Search for the cell housing the specified text and yield its [X, Y] center coordinate. 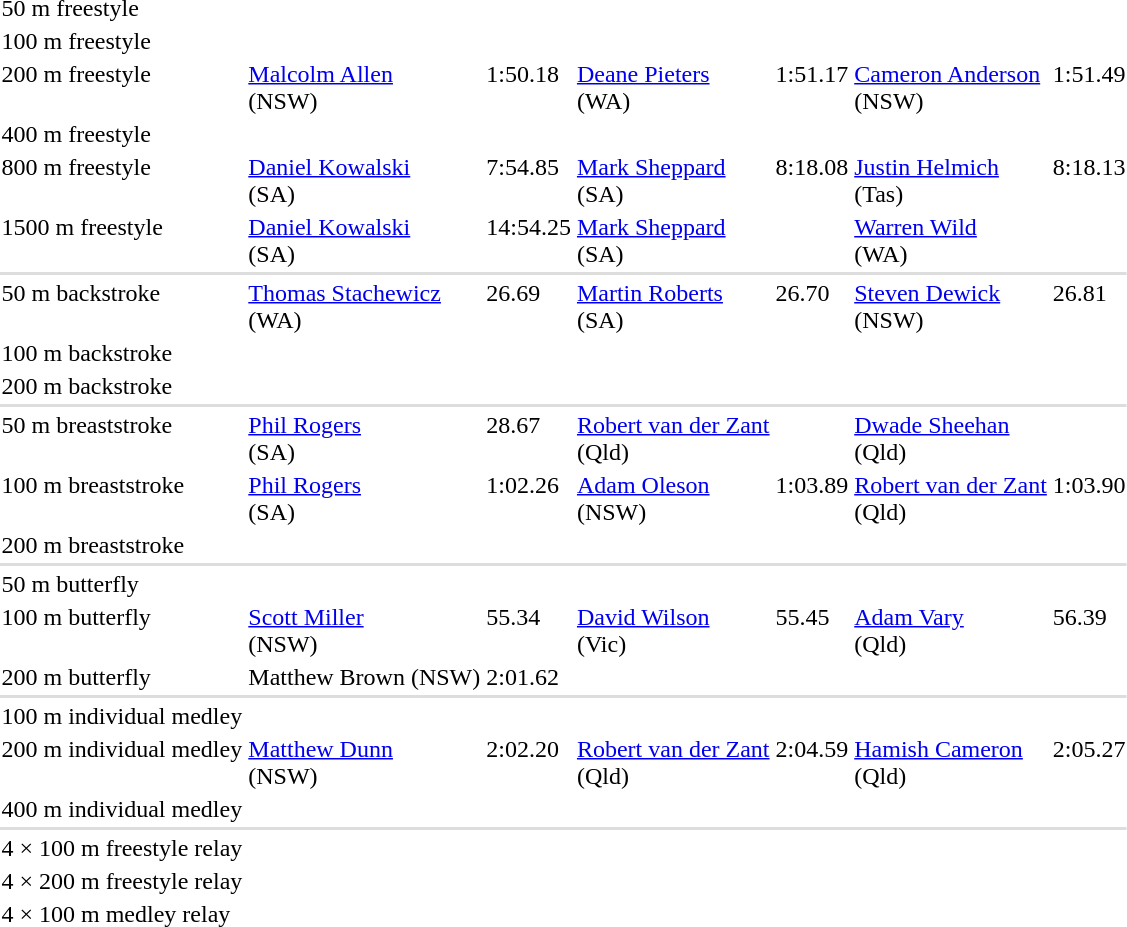
Justin Helmich (Tas) [951, 180]
Deane Pieters (WA) [673, 88]
8:18.13 [1089, 180]
56.39 [1089, 630]
Malcolm Allen (NSW) [364, 88]
55.34 [529, 630]
Thomas Stachewicz (WA) [364, 306]
50 m butterfly [122, 584]
Matthew Brown (NSW) [364, 677]
100 m breaststroke [122, 498]
50 m backstroke [122, 306]
14:54.25 [529, 240]
28.67 [529, 438]
Hamish Cameron (Qld) [951, 762]
26.81 [1089, 306]
26.69 [529, 306]
200 m butterfly [122, 677]
2:01.62 [529, 677]
200 m freestyle [122, 88]
1500 m freestyle [122, 240]
7:54.85 [529, 180]
Adam Oleson (NSW) [673, 498]
100 m freestyle [122, 41]
55.45 [812, 630]
100 m backstroke [122, 353]
2:05.27 [1089, 762]
1:51.49 [1089, 88]
400 m freestyle [122, 134]
100 m individual medley [122, 716]
4 × 200 m freestyle relay [122, 881]
Steven Dewick (NSW) [951, 306]
1:51.17 [812, 88]
1:50.18 [529, 88]
1:03.89 [812, 498]
200 m individual medley [122, 762]
Dwade Sheehan (Qld) [951, 438]
400 m individual medley [122, 809]
200 m breaststroke [122, 545]
Adam Vary (Qld) [951, 630]
50 m breaststroke [122, 438]
1:02.26 [529, 498]
Martin Roberts (SA) [673, 306]
26.70 [812, 306]
100 m butterfly [122, 630]
800 m freestyle [122, 180]
Cameron Anderson (NSW) [951, 88]
Matthew Dunn (NSW) [364, 762]
8:18.08 [812, 180]
4 × 100 m freestyle relay [122, 848]
David Wilson (Vic) [673, 630]
200 m backstroke [122, 386]
2:04.59 [812, 762]
Warren Wild (WA) [951, 240]
1:03.90 [1089, 498]
Scott Miller (NSW) [364, 630]
2:02.20 [529, 762]
